Provide the [x, y] coordinate of the cell's center where the given text is located.  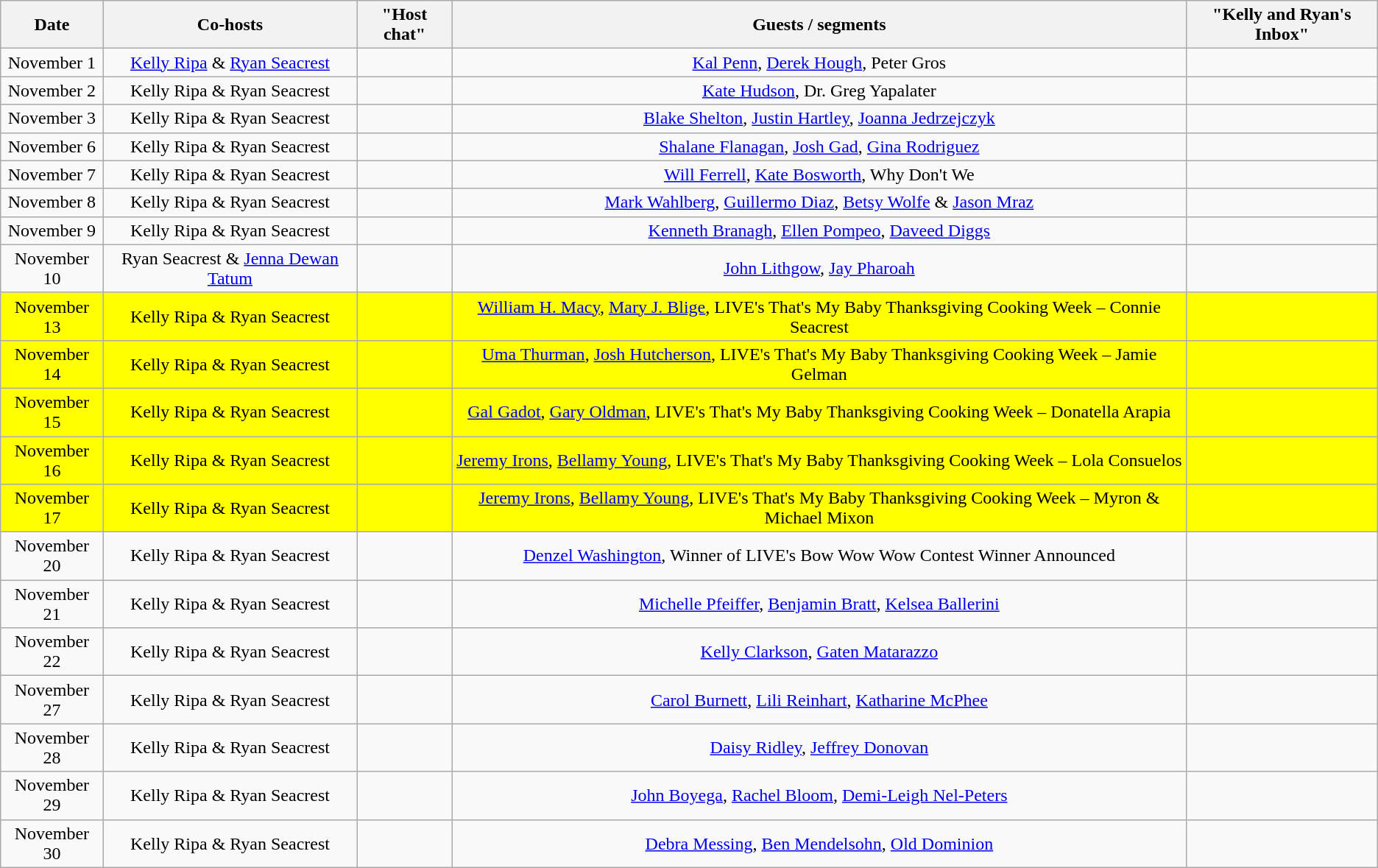
Michelle Pfeiffer, Benjamin Bratt, Kelsea Ballerini [819, 604]
Will Ferrell, Kate Bosworth, Why Don't We [819, 174]
Daisy Ridley, Jeffrey Donovan [819, 748]
Ryan Seacrest & Jenna Dewan Tatum [230, 268]
November 13 [52, 317]
"Host chat" [405, 25]
Shalane Flanagan, Josh Gad, Gina Rodriguez [819, 147]
Kelly Clarkson, Gaten Matarazzo [819, 652]
November 9 [52, 230]
November 17 [52, 508]
November 27 [52, 699]
November 14 [52, 364]
William H. Macy, Mary J. Blige, LIVE's That's My Baby Thanksgiving Cooking Week – Connie Seacrest [819, 317]
John Lithgow, Jay Pharoah [819, 268]
November 15 [52, 412]
November 21 [52, 604]
November 6 [52, 147]
"Kelly and Ryan's Inbox" [1282, 25]
November 2 [52, 91]
Jeremy Irons, Bellamy Young, LIVE's That's My Baby Thanksgiving Cooking Week – Lola Consuelos [819, 459]
Kal Penn, Derek Hough, Peter Gros [819, 63]
Mark Wahlberg, Guillermo Diaz, Betsy Wolfe & Jason Mraz [819, 202]
Blake Shelton, Justin Hartley, Joanna Jedrzejczyk [819, 119]
Guests / segments [819, 25]
November 16 [52, 459]
November 3 [52, 119]
November 22 [52, 652]
November 10 [52, 268]
Kate Hudson, Dr. Greg Yapalater [819, 91]
Gal Gadot, Gary Oldman, LIVE's That's My Baby Thanksgiving Cooking Week – Donatella Arapia [819, 412]
November 30 [52, 844]
Carol Burnett, Lili Reinhart, Katharine McPhee [819, 699]
Date [52, 25]
John Boyega, Rachel Bloom, Demi-Leigh Nel-Peters [819, 795]
November 7 [52, 174]
Kenneth Branagh, Ellen Pompeo, Daveed Diggs [819, 230]
Denzel Washington, Winner of LIVE's Bow Wow Wow Contest Winner Announced [819, 557]
November 20 [52, 557]
Co-hosts [230, 25]
Uma Thurman, Josh Hutcherson, LIVE's That's My Baby Thanksgiving Cooking Week – Jamie Gelman [819, 364]
November 8 [52, 202]
Jeremy Irons, Bellamy Young, LIVE's That's My Baby Thanksgiving Cooking Week – Myron & Michael Mixon [819, 508]
Debra Messing, Ben Mendelsohn, Old Dominion [819, 844]
November 29 [52, 795]
November 28 [52, 748]
November 1 [52, 63]
